Provide the (X, Y) coordinate of the cell's center where the given text is located.  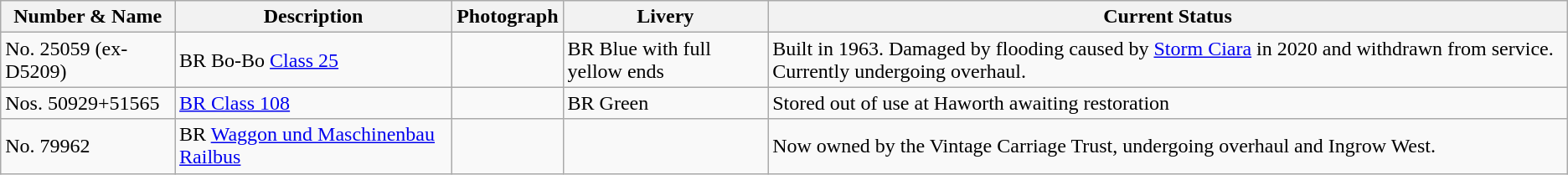
Photograph (508, 17)
Current Status (1168, 17)
BR Waggon und Maschinenbau Railbus (313, 146)
Now owned by the Vintage Carriage Trust, undergoing overhaul and Ingrow West. (1168, 146)
BR Class 108 (313, 103)
Livery (665, 17)
Built in 1963. Damaged by flooding caused by Storm Ciara in 2020 and withdrawn from service. Currently undergoing overhaul. (1168, 60)
Stored out of use at Haworth awaiting restoration (1168, 103)
BR Blue with full yellow ends (665, 60)
Number & Name (88, 17)
No. 25059 (ex-D5209) (88, 60)
BR Green (665, 103)
Nos. 50929+51565 (88, 103)
No. 79962 (88, 146)
Description (313, 17)
BR Bo-Bo Class 25 (313, 60)
